Scan for the cell matching the given text and deliver its [X, Y] coordinate at center. 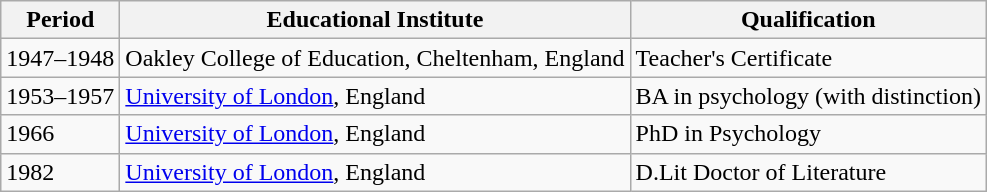
Qualification [808, 20]
BA in psychology (with distinction) [808, 96]
D.Lit Doctor of Literature [808, 172]
1947–1948 [60, 58]
1982 [60, 172]
Period [60, 20]
Educational Institute [375, 20]
Teacher's Certificate [808, 58]
1953–1957 [60, 96]
Oakley College of Education, Cheltenham, England [375, 58]
PhD in Psychology [808, 134]
1966 [60, 134]
